Determine the (X, Y) coordinate at the center of the cell enclosing the given text.  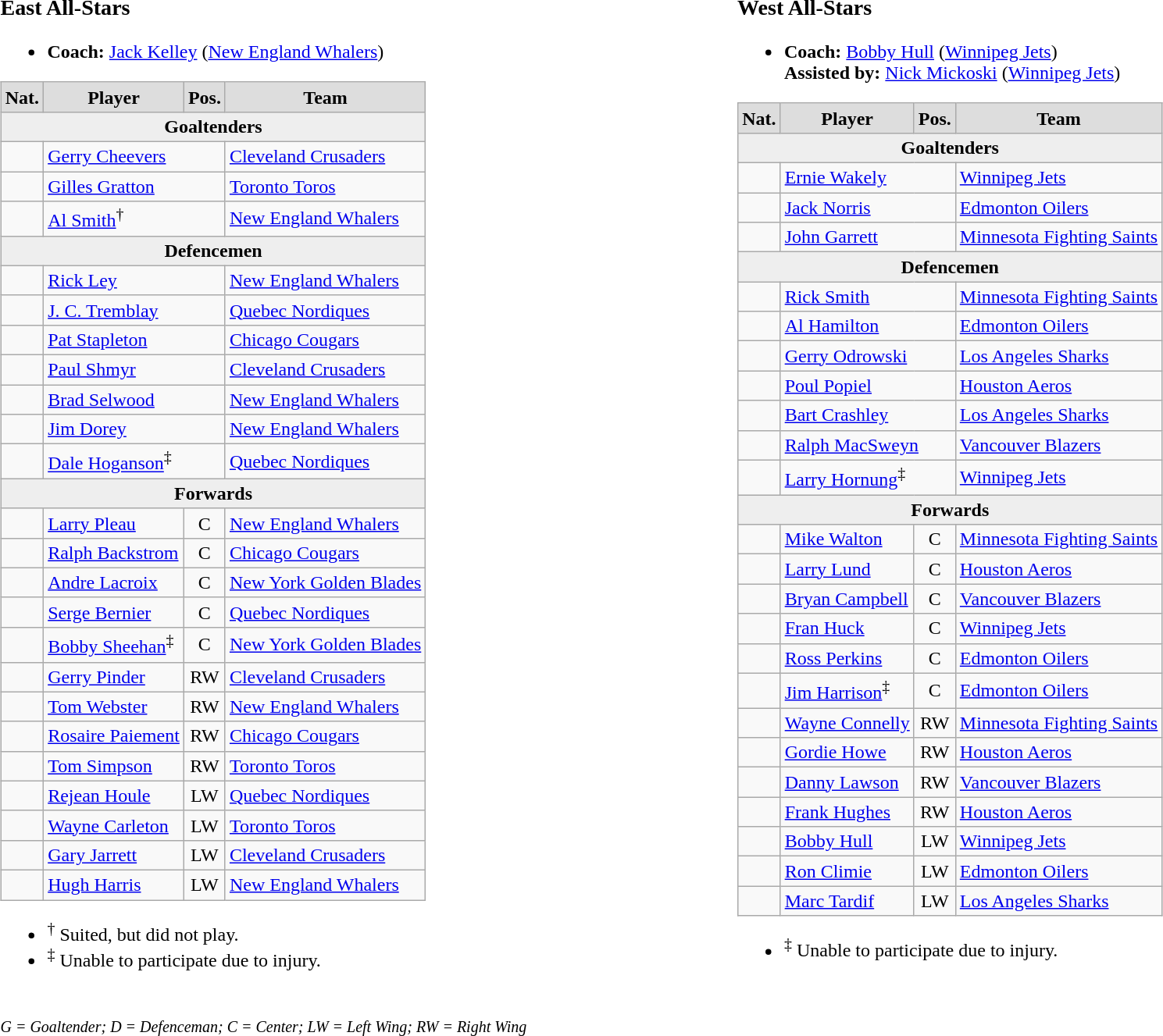
Wayne Carleton (114, 825)
J. C. Tremblay (134, 310)
Tom Simpson (114, 766)
Rick Ley (134, 280)
Bobby Sheehan‡ (114, 645)
Rosaire Paiement (114, 736)
Hugh Harris (114, 885)
Fran Huck (847, 628)
Gary Jarrett (114, 855)
Rick Smith (868, 297)
Jack Norris (868, 208)
John Garrett (868, 237)
Brad Selwood (134, 400)
Larry Hornung‡ (868, 478)
Danny Lawson (847, 782)
Ralph MacSweyn (868, 445)
Ross Perkins (847, 658)
Al Hamilton (868, 326)
Paul Shmyr (134, 369)
Gordie Howe (847, 753)
Rejean Houle (114, 796)
Ralph Backstrom (114, 553)
Frank Hughes (847, 812)
Gilles Gratton (134, 187)
Larry Pleau (114, 523)
Pat Stapleton (134, 340)
Bobby Hull (847, 842)
Poul Popiel (868, 386)
Gerry Odrowski (868, 356)
Andre Lacroix (114, 582)
Larry Lund (847, 569)
Gerry Cheevers (134, 157)
Serge Bernier (114, 612)
Bryan Campbell (847, 599)
Wayne Connelly (847, 723)
Jim Dorey (134, 429)
Ron Climie (847, 871)
Tom Webster (114, 707)
Ernie Wakely (868, 178)
Jim Harrison‡ (847, 690)
Mike Walton (847, 539)
Bart Crashley (868, 415)
Gerry Pinder (114, 677)
Al Smith† (134, 219)
Marc Tardif (847, 901)
Dale Hoganson‡ (134, 462)
